Search for the cell housing the specified text and yield its [x, y] center coordinate. 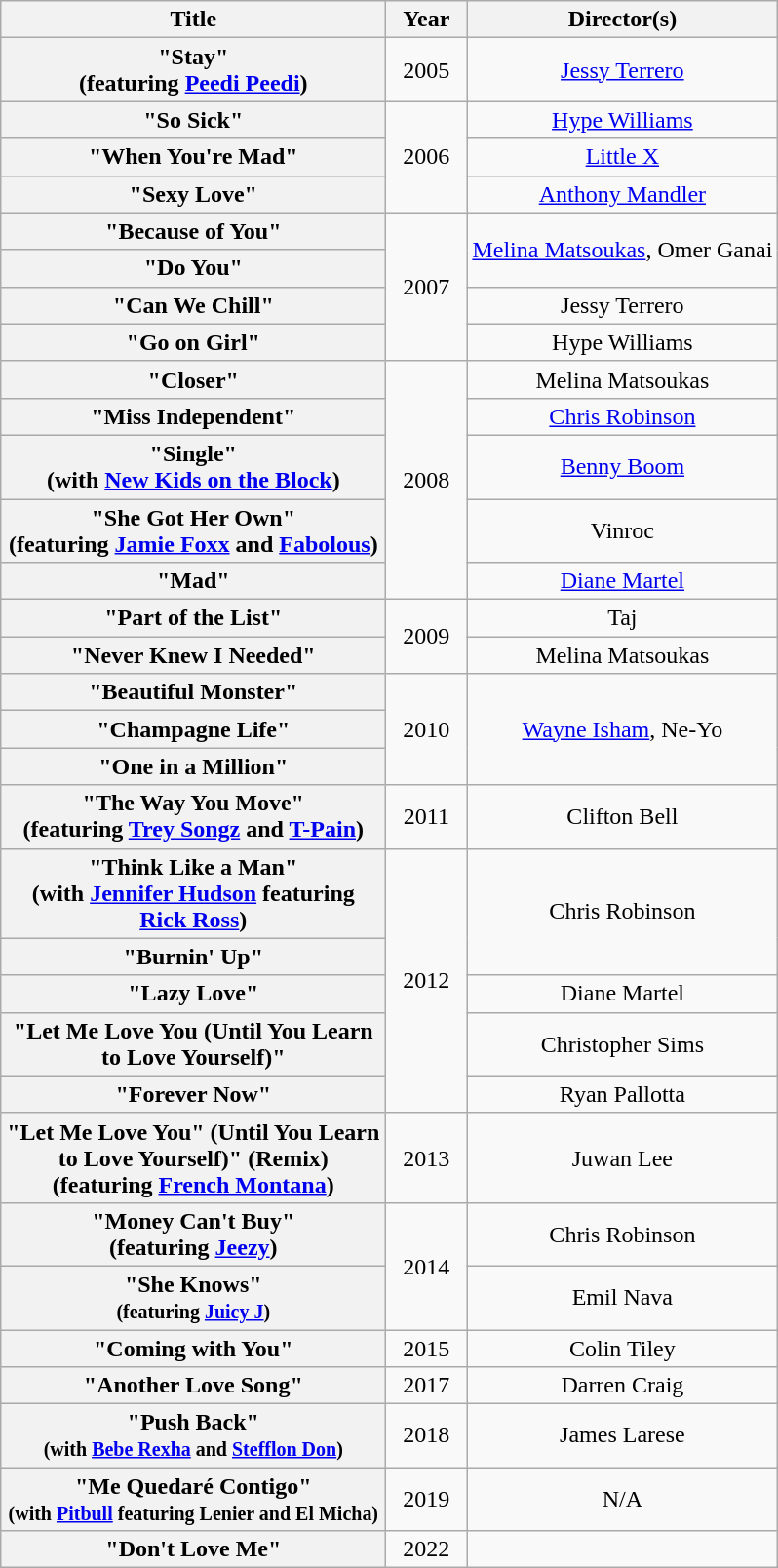
"Mad" [193, 581]
2012 [427, 981]
"Sexy Love" [193, 194]
"Let Me Love You" (Until You Learn to Love Yourself)" (Remix)(featuring French Montana) [193, 1157]
2011 [427, 817]
2022 [427, 1549]
Juwan Lee [622, 1157]
Benny Boom [622, 466]
"Lazy Love" [193, 994]
2006 [427, 157]
Melina Matsoukas, Omer Ganai [622, 250]
2018 [427, 1435]
Taj [622, 618]
"Think Like a Man"(with Jennifer Hudson featuring Rick Ross) [193, 893]
Little X [622, 157]
Christopher Sims [622, 1043]
2007 [427, 287]
"Let Me Love You (Until You Learn to Love Yourself)" [193, 1043]
"Can We Chill" [193, 305]
"She Got Her Own"(featuring Jamie Foxx and Fabolous) [193, 530]
"Money Can't Buy" (featuring Jeezy) [193, 1235]
Anthony Mandler [622, 194]
2008 [427, 480]
2009 [427, 637]
"Don't Love Me" [193, 1549]
Darren Craig [622, 1386]
Director(s) [622, 20]
"She Knows"(featuring Juicy J) [193, 1297]
"Because of You" [193, 231]
2017 [427, 1386]
2010 [427, 729]
2005 [427, 70]
"Go on Girl" [193, 342]
James Larese [622, 1435]
"Push Back" (with Bebe Rexha and Stefflon Don) [193, 1435]
"The Way You Move"(featuring Trey Songz and T-Pain) [193, 817]
"So Sick" [193, 120]
"Never Knew I Needed" [193, 655]
"Miss Independent" [193, 416]
"When You're Mad" [193, 157]
2019 [427, 1500]
Ryan Pallotta [622, 1094]
"Champagne Life" [193, 729]
"Part of the List" [193, 618]
Emil Nava [622, 1297]
"Stay"(featuring Peedi Peedi) [193, 70]
2015 [427, 1349]
"Do You" [193, 268]
"Closer" [193, 379]
Wayne Isham, Ne-Yo [622, 729]
"Single"(with New Kids on the Block) [193, 466]
Colin Tiley [622, 1349]
N/A [622, 1500]
Vinroc [622, 530]
"Me Quedaré Contigo" (with Pitbull featuring Lenier and El Micha) [193, 1500]
"Another Love Song" [193, 1386]
2014 [427, 1266]
"Beautiful Monster" [193, 692]
Clifton Bell [622, 817]
Title [193, 20]
"Burnin' Up" [193, 957]
2013 [427, 1157]
Year [427, 20]
"Forever Now" [193, 1094]
"Coming with You" [193, 1349]
"One in a Million" [193, 766]
